Provide the [x, y] coordinate of the cell's center where the given text is located.  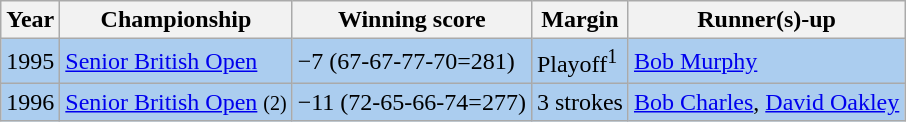
Year [30, 20]
Margin [580, 20]
Bob Murphy [766, 62]
1995 [30, 62]
Runner(s)-up [766, 20]
Playoff1 [580, 62]
Bob Charles, David Oakley [766, 102]
Senior British Open (2) [176, 102]
−7 (67-67-77-70=281) [412, 62]
3 strokes [580, 102]
Winning score [412, 20]
Senior British Open [176, 62]
Championship [176, 20]
1996 [30, 102]
−11 (72-65-66-74=277) [412, 102]
